Locate the cell with the specified text and output its (x, y) center coordinate. 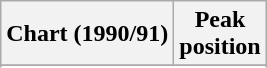
Peakposition (220, 34)
Chart (1990/91) (88, 34)
